Return the (X, Y) coordinate for the center point of the cell that contains the specified text.  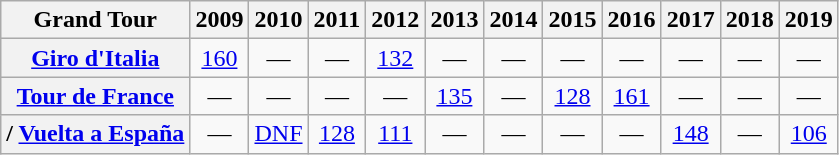
Grand Tour (96, 20)
/ Vuelta a España (96, 134)
106 (808, 134)
DNF (278, 134)
2012 (396, 20)
2009 (220, 20)
2013 (454, 20)
2016 (632, 20)
135 (454, 96)
2019 (808, 20)
132 (396, 58)
2011 (337, 20)
2014 (514, 20)
161 (632, 96)
2017 (690, 20)
148 (690, 134)
2010 (278, 20)
2015 (572, 20)
Tour de France (96, 96)
111 (396, 134)
2018 (750, 20)
160 (220, 58)
Giro d'Italia (96, 58)
